Pinpoint the cell where the given text exists, returning its (X, Y) midpoint coordinate. 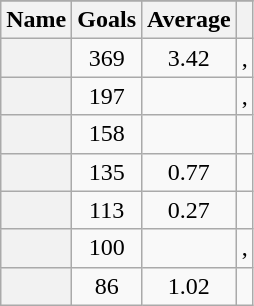
3.42 (190, 58)
158 (107, 134)
86 (107, 286)
0.27 (190, 210)
Name (36, 20)
197 (107, 96)
100 (107, 248)
Goals (107, 20)
135 (107, 172)
369 (107, 58)
0.77 (190, 172)
113 (107, 210)
Average (190, 20)
1.02 (190, 286)
